Determine the (x, y) coordinate at the center of the cell enclosing the given text.  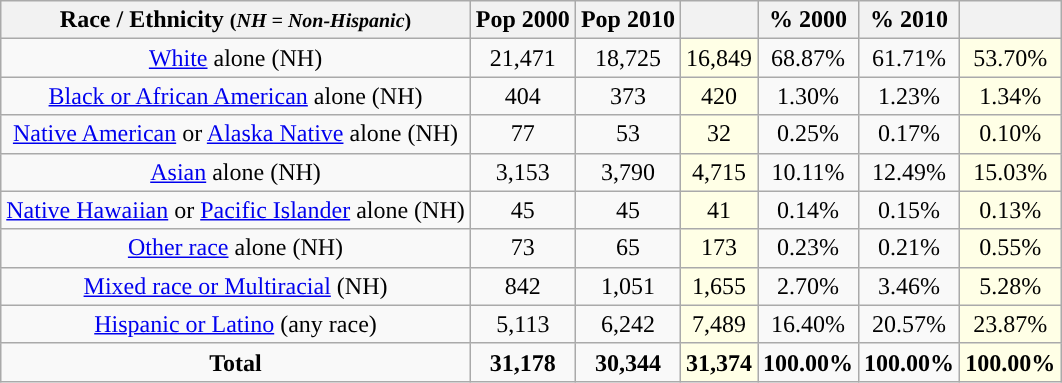
2.70% (808, 286)
10.11% (808, 172)
0.25% (808, 134)
41 (718, 210)
18,725 (628, 58)
420 (718, 96)
31,374 (718, 362)
6,242 (628, 324)
53 (628, 134)
15.03% (1010, 172)
0.15% (910, 210)
3,790 (628, 172)
Hispanic or Latino (any race) (236, 324)
373 (628, 96)
1.23% (910, 96)
16.40% (808, 324)
White alone (NH) (236, 58)
% 2010 (910, 20)
0.14% (808, 210)
31,178 (522, 362)
0.10% (1010, 134)
21,471 (522, 58)
3.46% (910, 286)
7,489 (718, 324)
Other race alone (NH) (236, 248)
61.71% (910, 58)
3,153 (522, 172)
23.87% (1010, 324)
Total (236, 362)
Pop 2010 (628, 20)
Race / Ethnicity (NH = Non-Hispanic) (236, 20)
73 (522, 248)
32 (718, 134)
53.70% (1010, 58)
0.17% (910, 134)
842 (522, 286)
68.87% (808, 58)
5,113 (522, 324)
20.57% (910, 324)
1.30% (808, 96)
1,655 (718, 286)
404 (522, 96)
Asian alone (NH) (236, 172)
0.21% (910, 248)
5.28% (1010, 286)
173 (718, 248)
65 (628, 248)
0.13% (1010, 210)
12.49% (910, 172)
1.34% (1010, 96)
Black or African American alone (NH) (236, 96)
Native Hawaiian or Pacific Islander alone (NH) (236, 210)
Native American or Alaska Native alone (NH) (236, 134)
Pop 2000 (522, 20)
1,051 (628, 286)
16,849 (718, 58)
0.23% (808, 248)
% 2000 (808, 20)
Mixed race or Multiracial (NH) (236, 286)
4,715 (718, 172)
77 (522, 134)
0.55% (1010, 248)
30,344 (628, 362)
